Find where the given text appears and provide that cell's center as (x, y) coordinate. 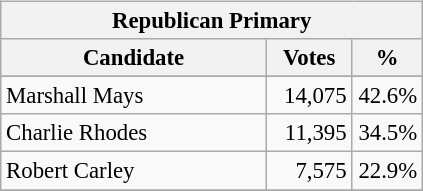
Marshall Mays (134, 96)
% (388, 58)
11,395 (309, 133)
Votes (309, 58)
42.6% (388, 96)
Charlie Rhodes (134, 133)
22.9% (388, 171)
34.5% (388, 133)
Republican Primary (212, 21)
7,575 (309, 171)
Robert Carley (134, 171)
14,075 (309, 96)
Candidate (134, 58)
